Extract the [X, Y] coordinate from the center of the cell holding the provided text.  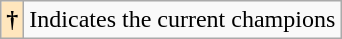
† [12, 20]
Indicates the current champions [182, 20]
